Search for the cell housing the specified text and yield its (x, y) center coordinate. 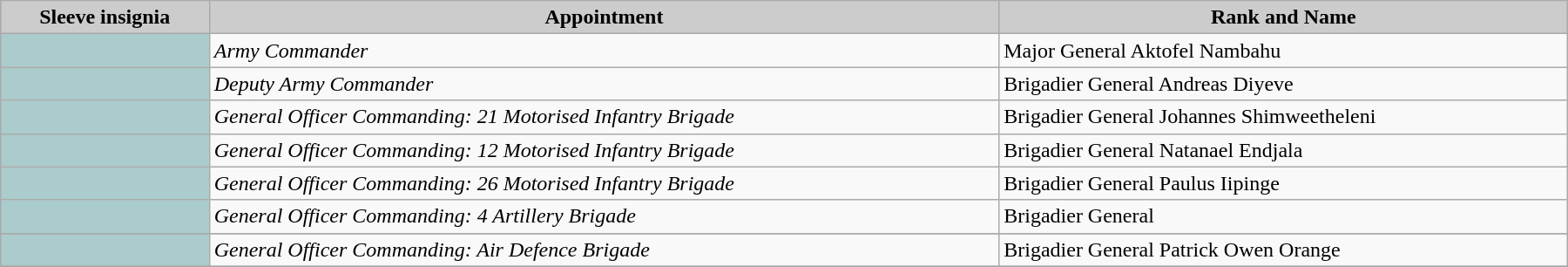
Brigadier General Andreas Diyeve (1284, 84)
General Officer Commanding: 21 Motorised Infantry Brigade (605, 117)
General Officer Commanding: 12 Motorised Infantry Brigade (605, 150)
Appointment (605, 17)
General Officer Commanding: Air Defence Brigade (605, 250)
General Officer Commanding: 4 Artillery Brigade (605, 216)
Brigadier General Natanael Endjala (1284, 150)
Brigadier General Paulus Iipinge (1284, 183)
Deputy Army Commander (605, 84)
Brigadier General Johannes Shimweetheleni (1284, 117)
Sleeve insignia (105, 17)
Brigadier General (1284, 216)
Brigadier General Patrick Owen Orange (1284, 250)
Major General Aktofel Nambahu (1284, 51)
Rank and Name (1284, 17)
Army Commander (605, 51)
General Officer Commanding: 26 Motorised Infantry Brigade (605, 183)
